Determine the (X, Y) coordinate at the center of the cell enclosing the given text.  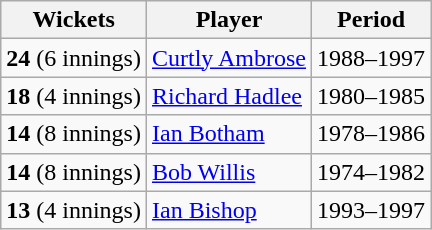
1980–1985 (372, 96)
Player (228, 20)
Bob Willis (228, 172)
Richard Hadlee (228, 96)
Ian Bishop (228, 210)
Curtly Ambrose (228, 58)
Wickets (74, 20)
1978–1986 (372, 134)
24 (6 innings) (74, 58)
1974–1982 (372, 172)
18 (4 innings) (74, 96)
13 (4 innings) (74, 210)
1988–1997 (372, 58)
1993–1997 (372, 210)
Period (372, 20)
Ian Botham (228, 134)
